Return the (X, Y) coordinate for the center point of the cell that contains the specified text.  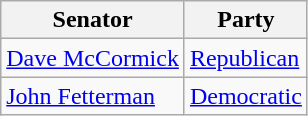
John Fetterman (93, 96)
Party (246, 20)
Senator (93, 20)
Dave McCormick (93, 58)
Republican (246, 58)
Democratic (246, 96)
